Return the [x, y] coordinate for the center point of the cell that contains the specified text.  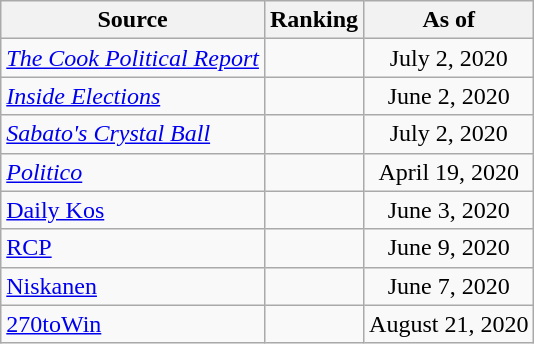
Source [133, 20]
Ranking [314, 20]
Sabato's Crystal Ball [133, 134]
June 3, 2020 [449, 210]
June 2, 2020 [449, 96]
Politico [133, 172]
August 21, 2020 [449, 324]
April 19, 2020 [449, 172]
June 7, 2020 [449, 286]
Niskanen [133, 286]
Daily Kos [133, 210]
RCP [133, 248]
The Cook Political Report [133, 58]
Inside Elections [133, 96]
270toWin [133, 324]
As of [449, 20]
June 9, 2020 [449, 248]
